Locate the cell with the specified text and output its [x, y] center coordinate. 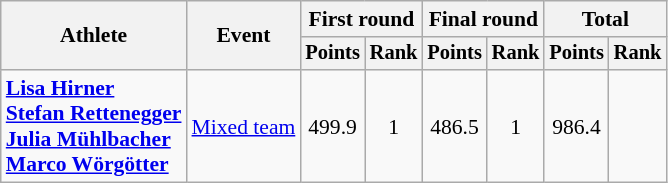
Total [605, 19]
986.4 [576, 126]
First round [361, 19]
Mixed team [244, 126]
Final round [483, 19]
486.5 [454, 126]
Event [244, 36]
499.9 [332, 126]
Lisa HirnerStefan RetteneggerJulia MühlbacherMarco Wörgötter [94, 126]
Athlete [94, 36]
